Find where the given text appears and provide that cell's center as [x, y] coordinate. 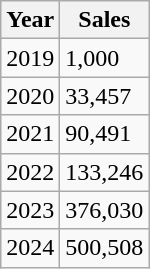
2020 [30, 96]
133,246 [104, 172]
1,000 [104, 58]
Sales [104, 20]
2022 [30, 172]
2024 [30, 248]
Year [30, 20]
33,457 [104, 96]
500,508 [104, 248]
90,491 [104, 134]
2021 [30, 134]
2019 [30, 58]
376,030 [104, 210]
2023 [30, 210]
